Return the [x, y] coordinate for the center point of the cell that contains the specified text.  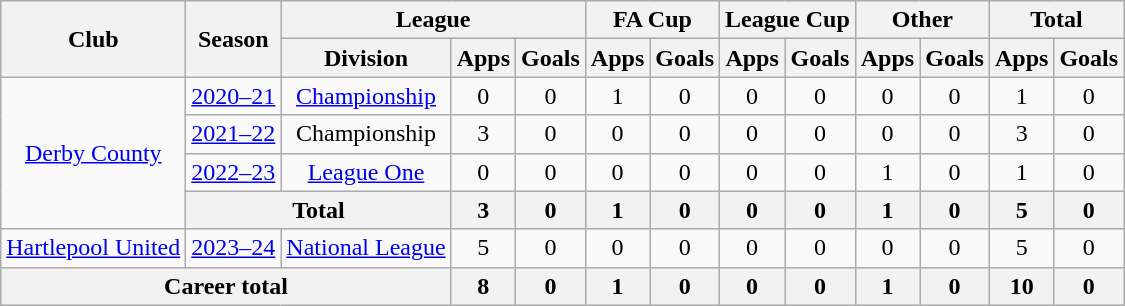
Hartlepool United [94, 248]
FA Cup [652, 20]
Season [234, 39]
2023–24 [234, 248]
2022–23 [234, 172]
10 [1021, 286]
League Cup [788, 20]
Other [922, 20]
8 [483, 286]
2020–21 [234, 96]
Club [94, 39]
National League [366, 248]
League [433, 20]
Career total [226, 286]
Division [366, 58]
Derby County [94, 153]
League One [366, 172]
2021–22 [234, 134]
